Pinpoint the cell where the given text exists, returning its [x, y] midpoint coordinate. 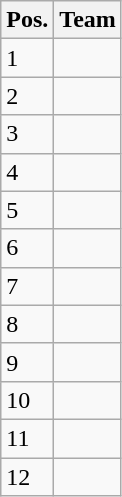
3 [28, 134]
Team [88, 20]
9 [28, 362]
4 [28, 172]
Pos. [28, 20]
8 [28, 324]
2 [28, 96]
6 [28, 248]
10 [28, 400]
5 [28, 210]
7 [28, 286]
11 [28, 438]
12 [28, 477]
1 [28, 58]
